Output the [X, Y] coordinate of the center of the cell containing the given text.  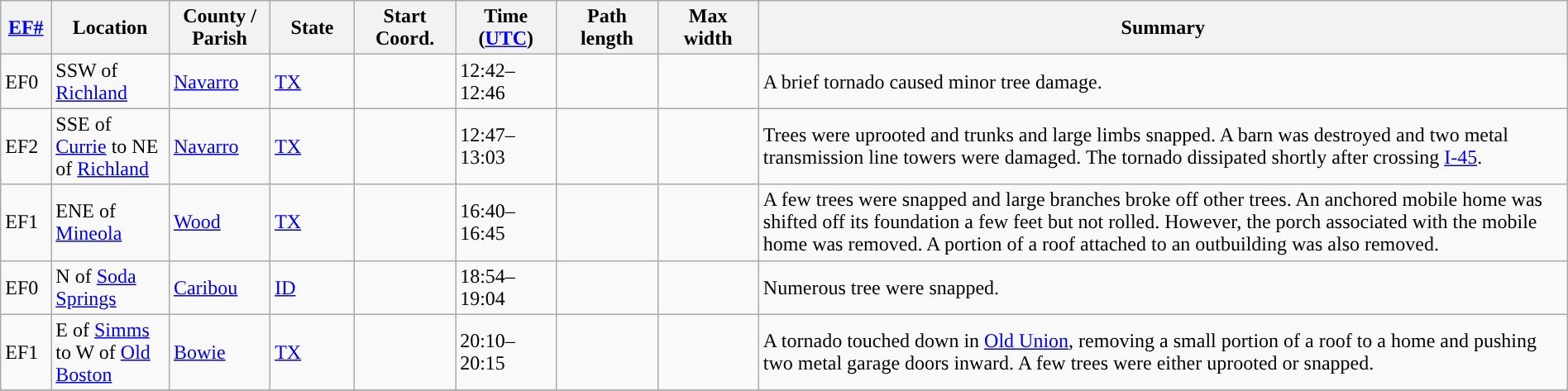
N of Soda Springs [111, 288]
ENE of Mineola [111, 222]
16:40–16:45 [506, 222]
18:54–19:04 [506, 288]
County / Parish [219, 28]
20:10–20:15 [506, 352]
EF# [26, 28]
State [313, 28]
Time (UTC) [506, 28]
12:42–12:46 [506, 81]
ID [313, 288]
Summary [1163, 28]
Location [111, 28]
Max width [708, 28]
Start Coord. [404, 28]
Caribou [219, 288]
Bowie [219, 352]
Path length [607, 28]
A brief tornado caused minor tree damage. [1163, 81]
12:47–13:03 [506, 146]
Numerous tree were snapped. [1163, 288]
SSE of Currie to NE of Richland [111, 146]
Wood [219, 222]
E of Simms to W of Old Boston [111, 352]
SSW of Richland [111, 81]
EF2 [26, 146]
